Scan for the cell matching the given text and deliver its [x, y] coordinate at center. 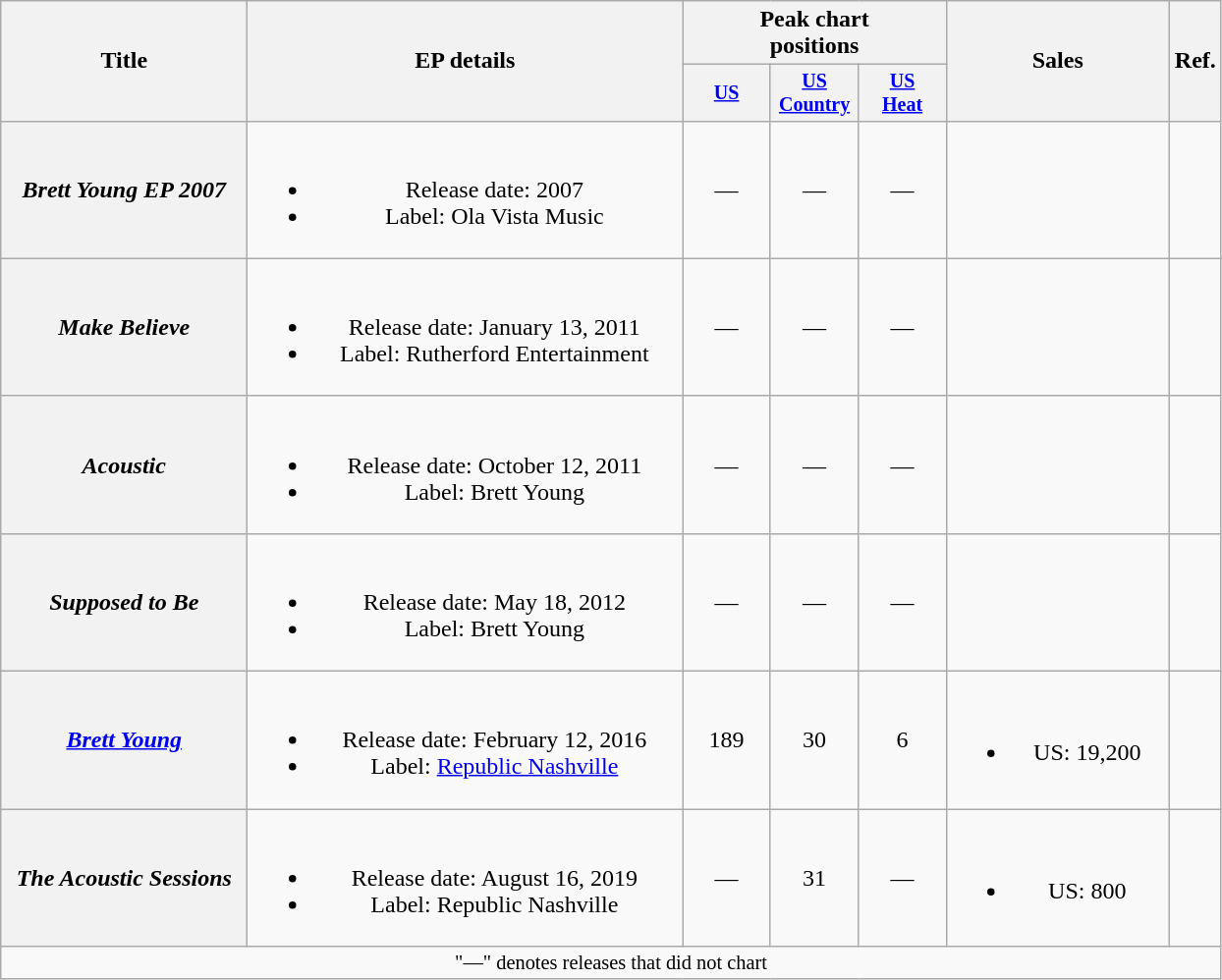
US: 19,200 [1057, 740]
Ref. [1194, 61]
The Acoustic Sessions [124, 878]
6 [902, 740]
Brett Young EP 2007 [124, 190]
Acoustic [124, 464]
Sales [1057, 61]
USHeat [902, 92]
189 [727, 740]
US: 800 [1057, 878]
Release date: February 12, 2016Label: Republic Nashville [466, 740]
EP details [466, 61]
Release date: August 16, 2019Label: Republic Nashville [466, 878]
US Country [813, 92]
31 [813, 878]
Make Believe [124, 327]
Brett Young [124, 740]
Title [124, 61]
Release date: October 12, 2011Label: Brett Young [466, 464]
Release date: January 13, 2011Label: Rutherford Entertainment [466, 327]
Peak chartpositions [814, 33]
Release date: May 18, 2012Label: Brett Young [466, 602]
"—" denotes releases that did not chart [611, 963]
US [727, 92]
30 [813, 740]
Supposed to Be [124, 602]
Release date: 2007Label: Ola Vista Music [466, 190]
